Output the [x, y] coordinate of the center of the cell containing the given text.  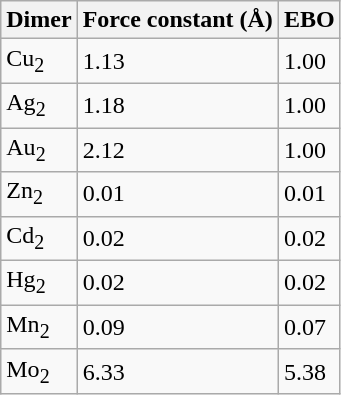
2.12 [178, 150]
Cu2 [39, 61]
Hg2 [39, 283]
6.33 [178, 371]
Mn2 [39, 327]
Cd2 [39, 238]
1.13 [178, 61]
Au2 [39, 150]
5.38 [309, 371]
Ag2 [39, 105]
Dimer [39, 20]
Zn2 [39, 194]
0.07 [309, 327]
Mo2 [39, 371]
0.09 [178, 327]
1.18 [178, 105]
EBO [309, 20]
Force constant (Å) [178, 20]
